Provide the (x, y) coordinate of the cell's center where the given text is located.  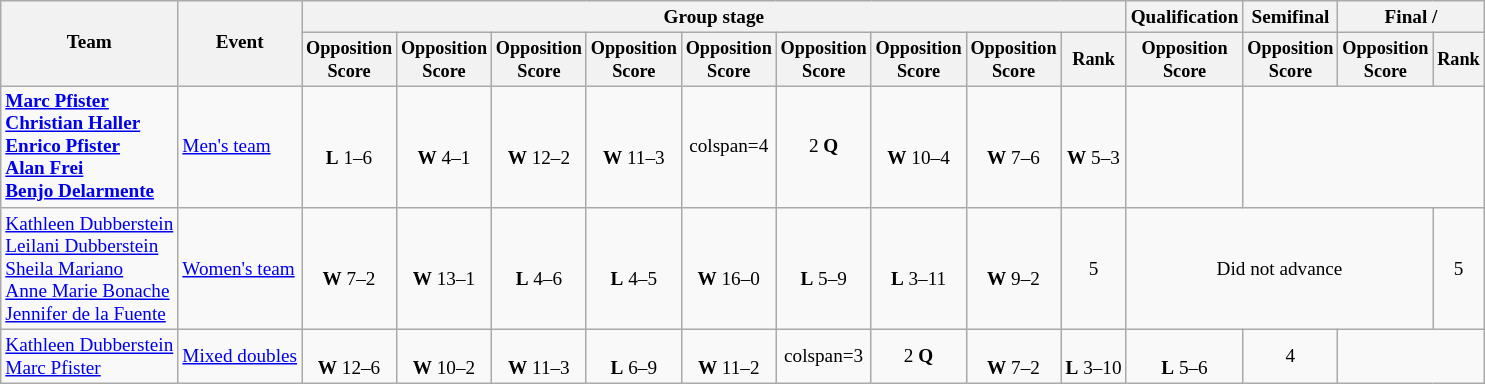
Semifinal (1290, 17)
W 4–1 (444, 147)
Qualification (1184, 17)
L 4–6 (538, 269)
W 10–4 (918, 147)
W 12–6 (350, 356)
Group stage (714, 17)
4 (1290, 356)
W 7–6 (1014, 147)
Mixed doubles (240, 356)
Women's team (240, 269)
Event (240, 44)
Team (90, 44)
W 16–0 (728, 269)
L 3–11 (918, 269)
Kathleen DubbersteinLeilani DubbersteinSheila MarianoAnne Marie BonacheJennifer de la Fuente (90, 269)
L 1–6 (350, 147)
L 3–10 (1094, 356)
W 11–2 (728, 356)
L 6–9 (634, 356)
W 12–2 (538, 147)
L 4–5 (634, 269)
L 5–9 (824, 269)
Kathleen DubbersteinMarc Pfister (90, 356)
W 5–3 (1094, 147)
Men's team (240, 147)
colspan=4 (728, 147)
W 13–1 (444, 269)
Final / (1411, 17)
W 9–2 (1014, 269)
W 10–2 (444, 356)
Did not advance (1280, 269)
L 5–6 (1184, 356)
Marc PfisterChristian HallerEnrico PfisterAlan FreiBenjo Delarmente (90, 147)
colspan=3 (824, 356)
